Extract the [X, Y] coordinate from the center of the cell holding the provided text.  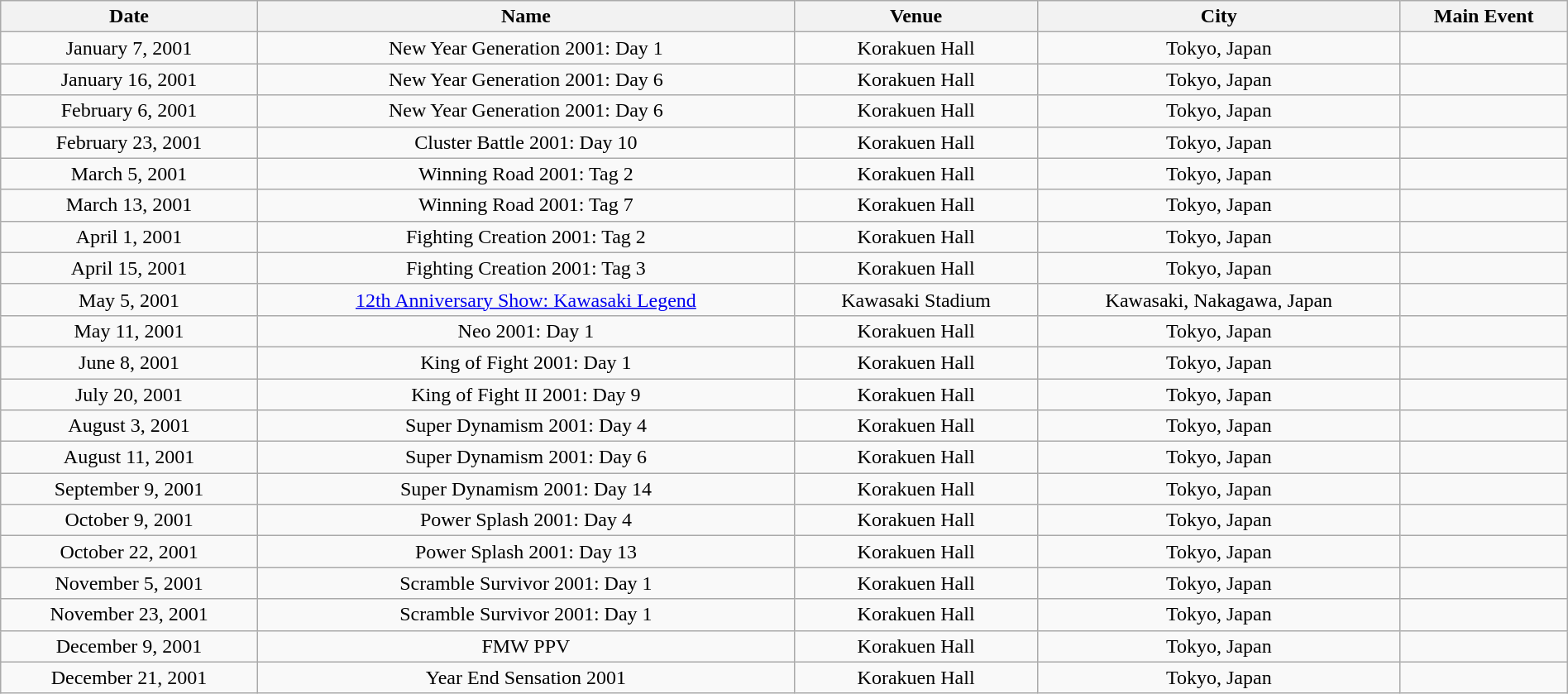
FMW PPV [526, 646]
May 5, 2001 [129, 299]
City [1219, 17]
Super Dynamism 2001: Day 14 [526, 489]
Power Splash 2001: Day 4 [526, 520]
March 5, 2001 [129, 174]
April 1, 2001 [129, 237]
Year End Sensation 2001 [526, 677]
August 3, 2001 [129, 426]
Fighting Creation 2001: Tag 2 [526, 237]
December 9, 2001 [129, 646]
December 21, 2001 [129, 677]
October 22, 2001 [129, 552]
April 15, 2001 [129, 268]
July 20, 2001 [129, 395]
Kawasaki Stadium [915, 299]
King of Fight II 2001: Day 9 [526, 395]
Name [526, 17]
Super Dynamism 2001: Day 6 [526, 457]
Winning Road 2001: Tag 2 [526, 174]
November 5, 2001 [129, 583]
Fighting Creation 2001: Tag 3 [526, 268]
August 11, 2001 [129, 457]
Date [129, 17]
Super Dynamism 2001: Day 4 [526, 426]
Power Splash 2001: Day 13 [526, 552]
King of Fight 2001: Day 1 [526, 362]
September 9, 2001 [129, 489]
Neo 2001: Day 1 [526, 331]
October 9, 2001 [129, 520]
February 6, 2001 [129, 111]
May 11, 2001 [129, 331]
June 8, 2001 [129, 362]
March 13, 2001 [129, 205]
January 7, 2001 [129, 48]
Kawasaki, Nakagawa, Japan [1219, 299]
January 16, 2001 [129, 79]
Main Event [1484, 17]
November 23, 2001 [129, 615]
12th Anniversary Show: Kawasaki Legend [526, 299]
New Year Generation 2001: Day 1 [526, 48]
Venue [915, 17]
Cluster Battle 2001: Day 10 [526, 142]
February 23, 2001 [129, 142]
Winning Road 2001: Tag 7 [526, 205]
